Extract the (X, Y) coordinate from the center of the cell holding the provided text.  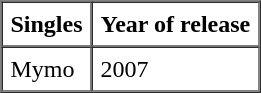
Mymo (47, 68)
2007 (176, 68)
Singles (47, 24)
Year of release (176, 24)
